Search for the cell housing the specified text and yield its (X, Y) center coordinate. 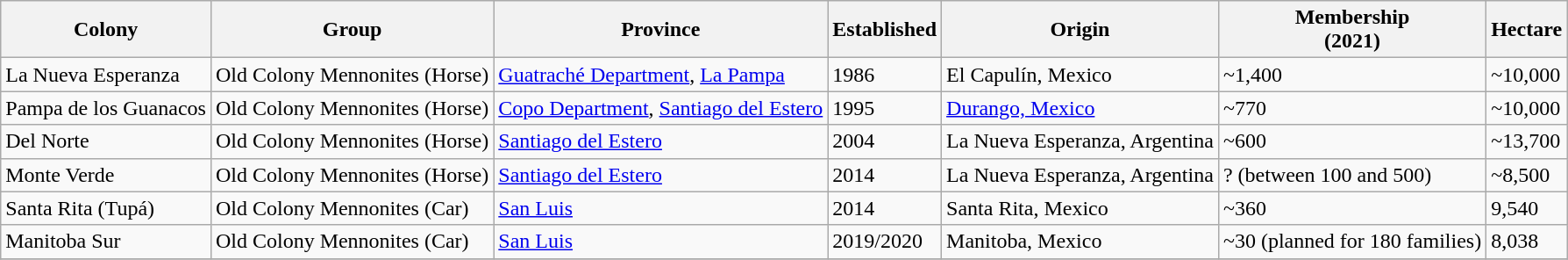
~8,500 (1527, 175)
Durango, Mexico (1080, 108)
~770 (1352, 108)
~1,400 (1352, 75)
Del Norte (106, 141)
Hectare (1527, 30)
Established (885, 30)
Pampa de los Guanacos (106, 108)
~360 (1352, 208)
Santa Rita, Mexico (1080, 208)
9,540 (1527, 208)
2019/2020 (885, 242)
Membership(2021) (1352, 30)
Origin (1080, 30)
~600 (1352, 141)
Colony (106, 30)
Santa Rita (Tupá) (106, 208)
Manitoba, Mexico (1080, 242)
~30 (planned for 180 families) (1352, 242)
1995 (885, 108)
2004 (885, 141)
Province (661, 30)
Manitoba Sur (106, 242)
1986 (885, 75)
8,038 (1527, 242)
Group (352, 30)
El Capulín, Mexico (1080, 75)
Monte Verde (106, 175)
Guatraché Department, La Pampa (661, 75)
? (between 100 and 500) (1352, 175)
La Nueva Esperanza (106, 75)
Copo Department, Santiago del Estero (661, 108)
~13,700 (1527, 141)
